Return the (x, y) coordinate for the center point of the cell that contains the specified text.  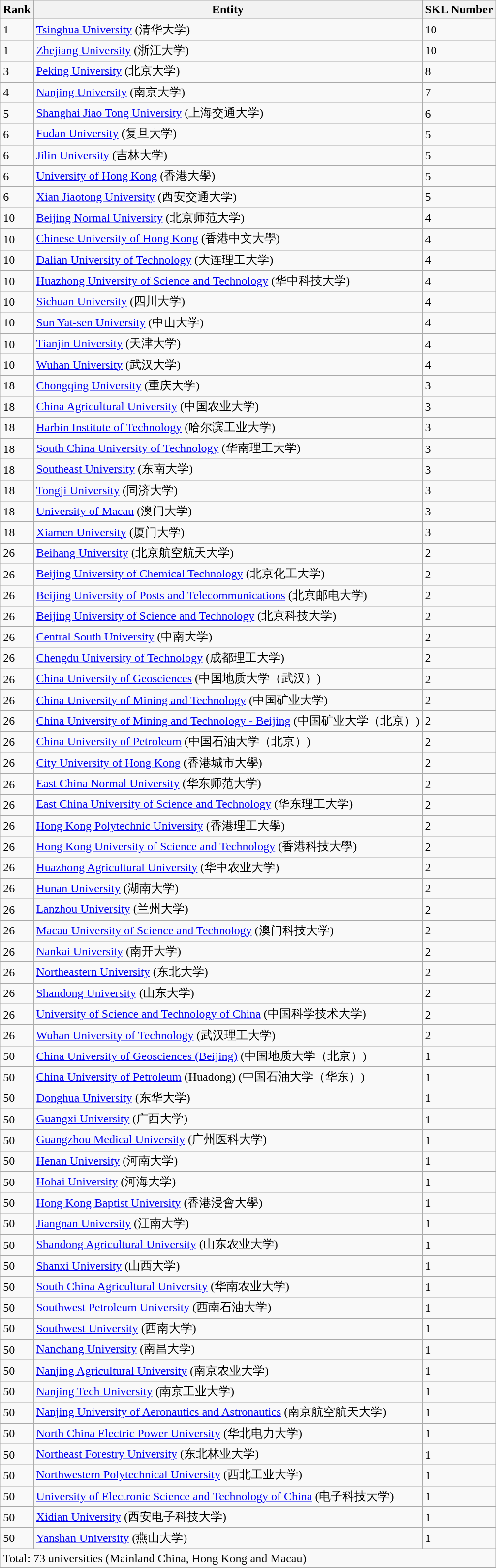
Huazhong University of Science and Technology (华中科技大学) (228, 282)
Nankai University (南开大学) (228, 952)
City University of Hong Kong (香港城市大學) (228, 763)
Hong Kong University of Science and Technology (香港科技大學) (228, 847)
China University of Petroleum (中国石油大学（北京）) (228, 742)
Huazhong Agricultural University (华中农业大学) (228, 867)
Nanjing Agricultural University (南京农业大学) (228, 1371)
Northwestern Polytechnical University (西北工业大学) (228, 1476)
Northeastern University (东北大学) (228, 973)
China University of Mining and Technology (中国矿业大学) (228, 700)
Beijing University of Chemical Technology (北京化工大学) (228, 574)
Xidian University (西安电子科技大学) (228, 1517)
Beijing Normal University (北京师范大学) (228, 219)
Zhejiang University (浙江大学) (228, 50)
East China University of Science and Technology (华东理工大学) (228, 805)
Tongji University (同济大学) (228, 490)
University of Hong Kong (香港大學) (228, 176)
Peking University (北京大学) (228, 72)
Chongqing University (重庆大学) (228, 386)
Beijing University of Posts and Telecommunications (北京邮电大学) (228, 596)
Nanjing Tech University (南京工业大学) (228, 1391)
Central South University (中南大学) (228, 637)
8 (459, 72)
Southwest Petroleum University (西南石油大学) (228, 1308)
Nanchang University (南昌大学) (228, 1350)
Macau University of Science and Technology (澳门科技大学) (228, 930)
China University of Geosciences (中国地质大学（武汉）) (228, 679)
Xian Jiaotong University (西安交通大学) (228, 197)
Jiangnan University (江南大学) (228, 1224)
Yanshan University (燕山大学) (228, 1538)
Southeast University (东南大学) (228, 470)
Nanjing University (南京大学) (228, 93)
Northeast Forestry University (东北林业大学) (228, 1454)
Shanghai Jiao Tong University (上海交通大学) (228, 113)
Dalian University of Technology (大连理工大学) (228, 260)
China University of Petroleum (Huadong) (中国石油大学（华东）) (228, 1077)
Shanxi University (山西大学) (228, 1266)
Hong Kong Baptist University (香港浸會大學) (228, 1203)
Hohai University (河海大学) (228, 1183)
Guangxi University (广西大学) (228, 1120)
Fudan University (复旦大学) (228, 135)
Rank (17, 10)
Jilin University (吉林大学) (228, 156)
Sun Yat-sen University (中山大学) (228, 323)
Tsinghua University (清华大学) (228, 30)
Tianjin University (天津大学) (228, 344)
Nanjing University of Aeronautics and Astronautics (南京航空航天大学) (228, 1413)
University of Science and Technology of China (中国科学技术大学) (228, 1014)
7 (459, 93)
Harbin Institute of Technology (哈尔滨工业大学) (228, 428)
South China Agricultural University (华南农业大学) (228, 1287)
Wuhan University of Technology (武汉理工大学) (228, 1036)
Chinese University of Hong Kong (香港中文大學) (228, 239)
Guangzhou Medical University (广州医科大学) (228, 1140)
Shandong University (山东大学) (228, 993)
Hong Kong Polytechnic University (香港理工大學) (228, 826)
China Agricultural University (中国农业大学) (228, 407)
Shandong Agricultural University (山东农业大学) (228, 1245)
Henan University (河南大学) (228, 1161)
East China Normal University (华东师范大学) (228, 784)
South China University of Technology (华南理工大学) (228, 449)
China University of Mining and Technology - Beijing (中国矿业大学（北京）) (228, 721)
Southwest University (西南大学) (228, 1329)
Entity (228, 10)
Beijing University of Science and Technology (北京科技大学) (228, 616)
China University of Geosciences (Beijing) (中国地质大学（北京）) (228, 1056)
Beihang University (北京航空航天大学) (228, 553)
SKL Number (459, 10)
Xiamen University (厦门大学) (228, 533)
North China Electric Power University (华北电力大学) (228, 1434)
Donghua University (东华大学) (228, 1099)
Wuhan University (武汉大学) (228, 365)
Hunan University (湖南大学) (228, 889)
University of Electronic Science and Technology of China (电子科技大学) (228, 1497)
Chengdu University of Technology (成都理工大学) (228, 659)
Sichuan University (四川大学) (228, 302)
Lanzhou University (兰州大学) (228, 910)
Total: 73 universities (Mainland China, Hong Kong and Macau) (248, 1558)
University of Macau (澳门大学) (228, 512)
